Output the (X, Y) coordinate of the center of the cell containing the given text.  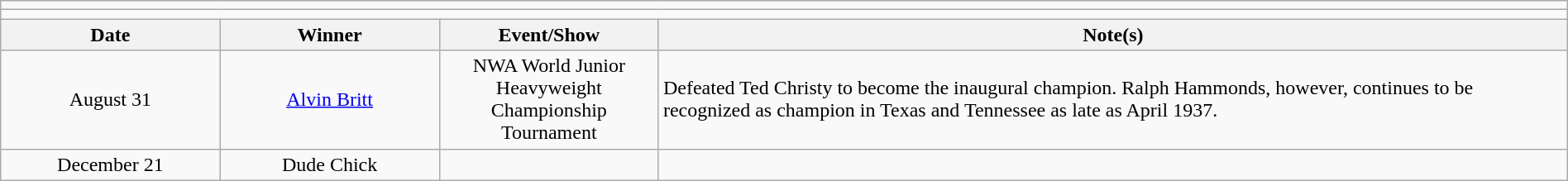
Winner (329, 35)
December 21 (111, 164)
Event/Show (549, 35)
August 31 (111, 99)
Date (111, 35)
Dude Chick (329, 164)
Note(s) (1113, 35)
NWA World Junior Heavyweight Championship Tournament (549, 99)
Alvin Britt (329, 99)
